Search for the cell housing the specified text and yield its (x, y) center coordinate. 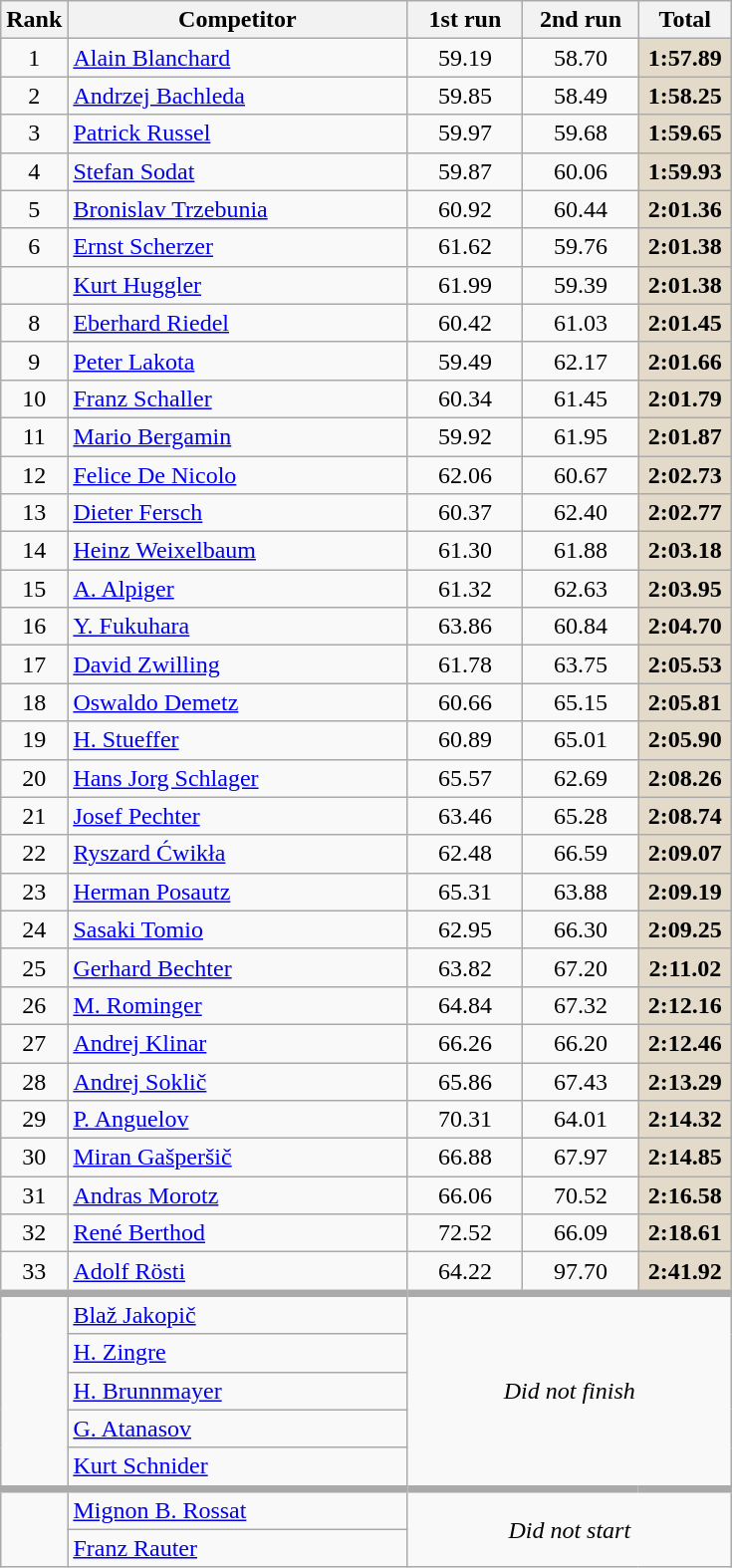
66.30 (581, 929)
17 (34, 664)
1:58.25 (685, 96)
2:18.61 (685, 1233)
2:09.25 (685, 929)
58.49 (581, 96)
19 (34, 740)
Kurt Huggler (237, 285)
G. Atanasov (237, 1429)
67.20 (581, 967)
61.45 (581, 398)
66.88 (465, 1158)
Kurt Schnider (237, 1468)
Y. Fukuhara (237, 627)
H. Brunnmayer (237, 1391)
12 (34, 475)
60.92 (465, 209)
60.34 (465, 398)
60.67 (581, 475)
63.86 (465, 627)
2:12.16 (685, 1005)
61.99 (465, 285)
Adolf Rösti (237, 1273)
65.28 (581, 816)
58.70 (581, 58)
Blaž Jakopič (237, 1313)
2:09.07 (685, 854)
18 (34, 702)
26 (34, 1005)
65.15 (581, 702)
66.20 (581, 1043)
Heinz Weixelbaum (237, 551)
2:02.77 (685, 513)
22 (34, 854)
1st run (465, 20)
8 (34, 323)
60.06 (581, 171)
2:12.46 (685, 1043)
2:08.74 (685, 816)
62.48 (465, 854)
2:14.32 (685, 1120)
63.88 (581, 892)
72.52 (465, 1233)
1 (34, 58)
2:05.53 (685, 664)
2:41.92 (685, 1273)
59.68 (581, 133)
2:14.85 (685, 1158)
63.82 (465, 967)
Mignon B. Rossat (237, 1508)
61.88 (581, 551)
Peter Lakota (237, 361)
62.63 (581, 589)
61.30 (465, 551)
59.19 (465, 58)
30 (34, 1158)
11 (34, 436)
Dieter Fersch (237, 513)
9 (34, 361)
60.44 (581, 209)
Rank (34, 20)
16 (34, 627)
15 (34, 589)
65.86 (465, 1081)
20 (34, 778)
70.31 (465, 1120)
27 (34, 1043)
65.31 (465, 892)
29 (34, 1120)
Mario Bergamin (237, 436)
67.32 (581, 1005)
Stefan Sodat (237, 171)
René Berthod (237, 1233)
63.46 (465, 816)
1:57.89 (685, 58)
31 (34, 1195)
24 (34, 929)
6 (34, 247)
Andrej Klinar (237, 1043)
67.97 (581, 1158)
59.97 (465, 133)
70.52 (581, 1195)
2 (34, 96)
A. Alpiger (237, 589)
62.95 (465, 929)
2:05.81 (685, 702)
61.62 (465, 247)
H. Zingre (237, 1353)
10 (34, 398)
2:02.73 (685, 475)
David Zwilling (237, 664)
3 (34, 133)
5 (34, 209)
66.59 (581, 854)
Alain Blanchard (237, 58)
Andrej Soklič (237, 1081)
64.01 (581, 1120)
59.92 (465, 436)
Ernst Scherzer (237, 247)
2:01.36 (685, 209)
Bronislav Trzebunia (237, 209)
Patrick Russel (237, 133)
2:01.66 (685, 361)
2:09.19 (685, 892)
Franz Rauter (237, 1548)
23 (34, 892)
64.22 (465, 1273)
28 (34, 1081)
2:01.79 (685, 398)
60.37 (465, 513)
59.76 (581, 247)
59.85 (465, 96)
64.84 (465, 1005)
2:05.90 (685, 740)
60.42 (465, 323)
2:11.02 (685, 967)
63.75 (581, 664)
59.49 (465, 361)
25 (34, 967)
2:01.45 (685, 323)
2:16.58 (685, 1195)
2:13.29 (685, 1081)
Oswaldo Demetz (237, 702)
P. Anguelov (237, 1120)
Sasaki Tomio (237, 929)
Did not finish (570, 1391)
Ryszard Ćwikła (237, 854)
62.06 (465, 475)
M. Rominger (237, 1005)
97.70 (581, 1273)
Hans Jorg Schlager (237, 778)
2:03.18 (685, 551)
2:01.87 (685, 436)
62.17 (581, 361)
1:59.93 (685, 171)
Franz Schaller (237, 398)
Miran Gašperšič (237, 1158)
66.26 (465, 1043)
62.40 (581, 513)
Gerhard Bechter (237, 967)
59.39 (581, 285)
65.01 (581, 740)
13 (34, 513)
Felice De Nicolo (237, 475)
1:59.65 (685, 133)
59.87 (465, 171)
2:03.95 (685, 589)
Competitor (237, 20)
62.69 (581, 778)
Eberhard Riedel (237, 323)
60.66 (465, 702)
Josef Pechter (237, 816)
21 (34, 816)
Andras Morotz (237, 1195)
2:04.70 (685, 627)
60.84 (581, 627)
14 (34, 551)
Total (685, 20)
32 (34, 1233)
Andrzej Bachleda (237, 96)
33 (34, 1273)
61.95 (581, 436)
Herman Posautz (237, 892)
Did not start (570, 1528)
60.89 (465, 740)
67.43 (581, 1081)
66.09 (581, 1233)
H. Stueffer (237, 740)
61.32 (465, 589)
66.06 (465, 1195)
65.57 (465, 778)
4 (34, 171)
2nd run (581, 20)
61.03 (581, 323)
61.78 (465, 664)
2:08.26 (685, 778)
